Detect which cell encompasses the target text, then output its [X, Y] center coordinate. 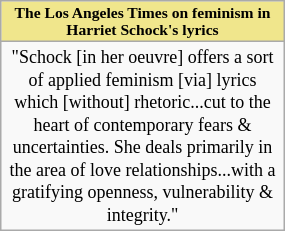
The Los Angeles Times on feminism in Harriet Schock's lyrics [143, 22]
